Capture the cell that displays the provided text and extract its [X, Y] central coordinate. 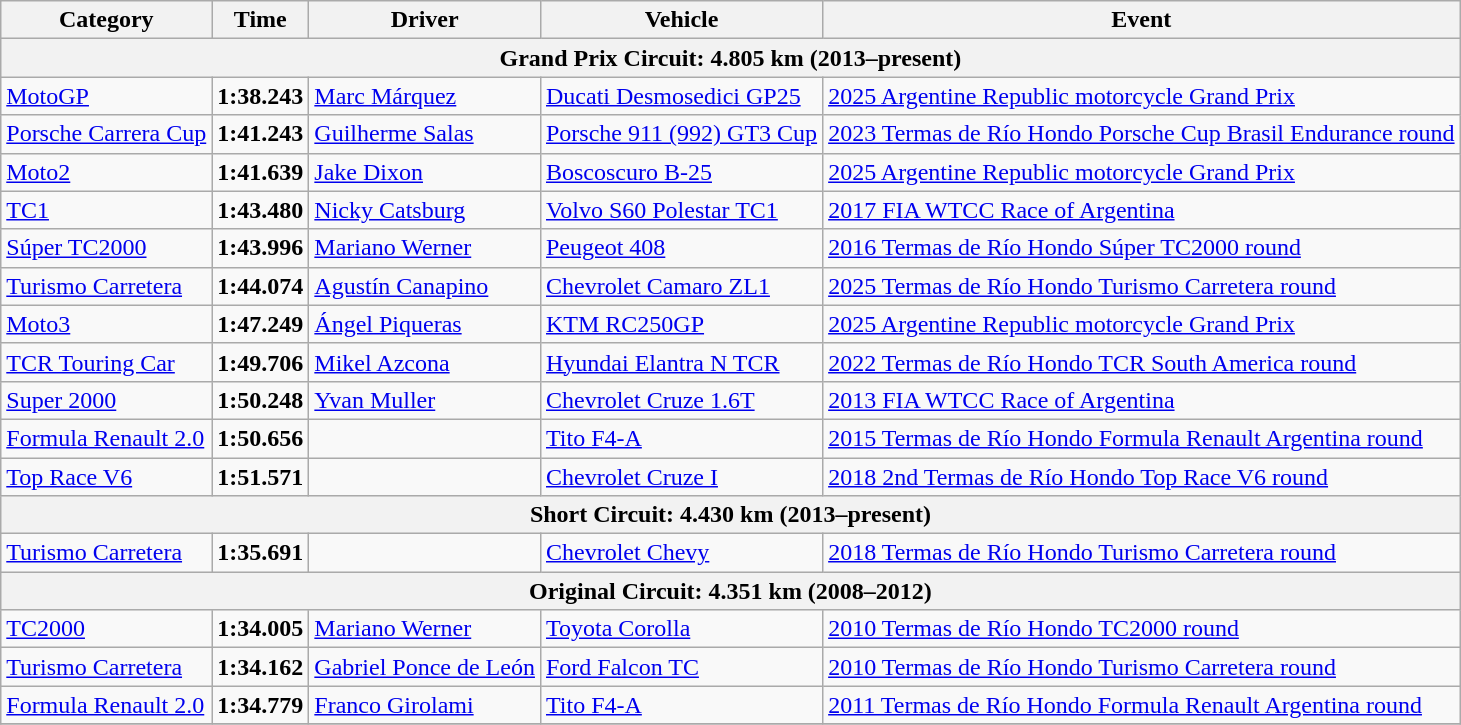
1:47.249 [260, 324]
2013 FIA WTCC Race of Argentina [1142, 400]
Chevrolet Chevy [681, 553]
2010 Termas de Río Hondo TC2000 round [1142, 629]
1:50.656 [260, 438]
Porsche 911 (992) GT3 Cup [681, 134]
Mikel Azcona [425, 362]
KTM RC250GP [681, 324]
2016 Termas de Río Hondo Súper TC2000 round [1142, 248]
Time [260, 20]
2017 FIA WTCC Race of Argentina [1142, 210]
Super 2000 [106, 400]
Ducati Desmosedici GP25 [681, 96]
Marc Márquez [425, 96]
Grand Prix Circuit: 4.805 km (2013–present) [730, 58]
Chevrolet Cruze 1.6T [681, 400]
Boscoscuro B-25 [681, 172]
TC1 [106, 210]
Vehicle [681, 20]
1:34.005 [260, 629]
2015 Termas de Río Hondo Formula Renault Argentina round [1142, 438]
2018 Termas de Río Hondo Turismo Carretera round [1142, 553]
2010 Termas de Río Hondo Turismo Carretera round [1142, 667]
Súper TC2000 [106, 248]
2018 2nd Termas de Río Hondo Top Race V6 round [1142, 477]
1:41.243 [260, 134]
1:50.248 [260, 400]
1:43.996 [260, 248]
Chevrolet Cruze I [681, 477]
1:35.691 [260, 553]
Volvo S60 Polestar TC1 [681, 210]
Yvan Muller [425, 400]
Ford Falcon TC [681, 667]
Short Circuit: 4.430 km (2013–present) [730, 515]
Driver [425, 20]
Franco Girolami [425, 705]
MotoGP [106, 96]
2023 Termas de Río Hondo Porsche Cup Brasil Endurance round [1142, 134]
Agustín Canapino [425, 286]
Porsche Carrera Cup [106, 134]
Guilherme Salas [425, 134]
2025 Termas de Río Hondo Turismo Carretera round [1142, 286]
2022 Termas de Río Hondo TCR South America round [1142, 362]
Event [1142, 20]
TC2000 [106, 629]
Peugeot 408 [681, 248]
1:41.639 [260, 172]
Moto2 [106, 172]
1:38.243 [260, 96]
Top Race V6 [106, 477]
1:49.706 [260, 362]
Original Circuit: 4.351 km (2008–2012) [730, 591]
Moto3 [106, 324]
Ángel Piqueras [425, 324]
1:51.571 [260, 477]
1:34.162 [260, 667]
1:44.074 [260, 286]
Hyundai Elantra N TCR [681, 362]
Nicky Catsburg [425, 210]
1:43.480 [260, 210]
Toyota Corolla [681, 629]
Category [106, 20]
Chevrolet Camaro ZL1 [681, 286]
1:34.779 [260, 705]
Gabriel Ponce de León [425, 667]
2011 Termas de Río Hondo Formula Renault Argentina round [1142, 705]
TCR Touring Car [106, 362]
Jake Dixon [425, 172]
